Provide the (x, y) coordinate of the cell's center where the given text is located.  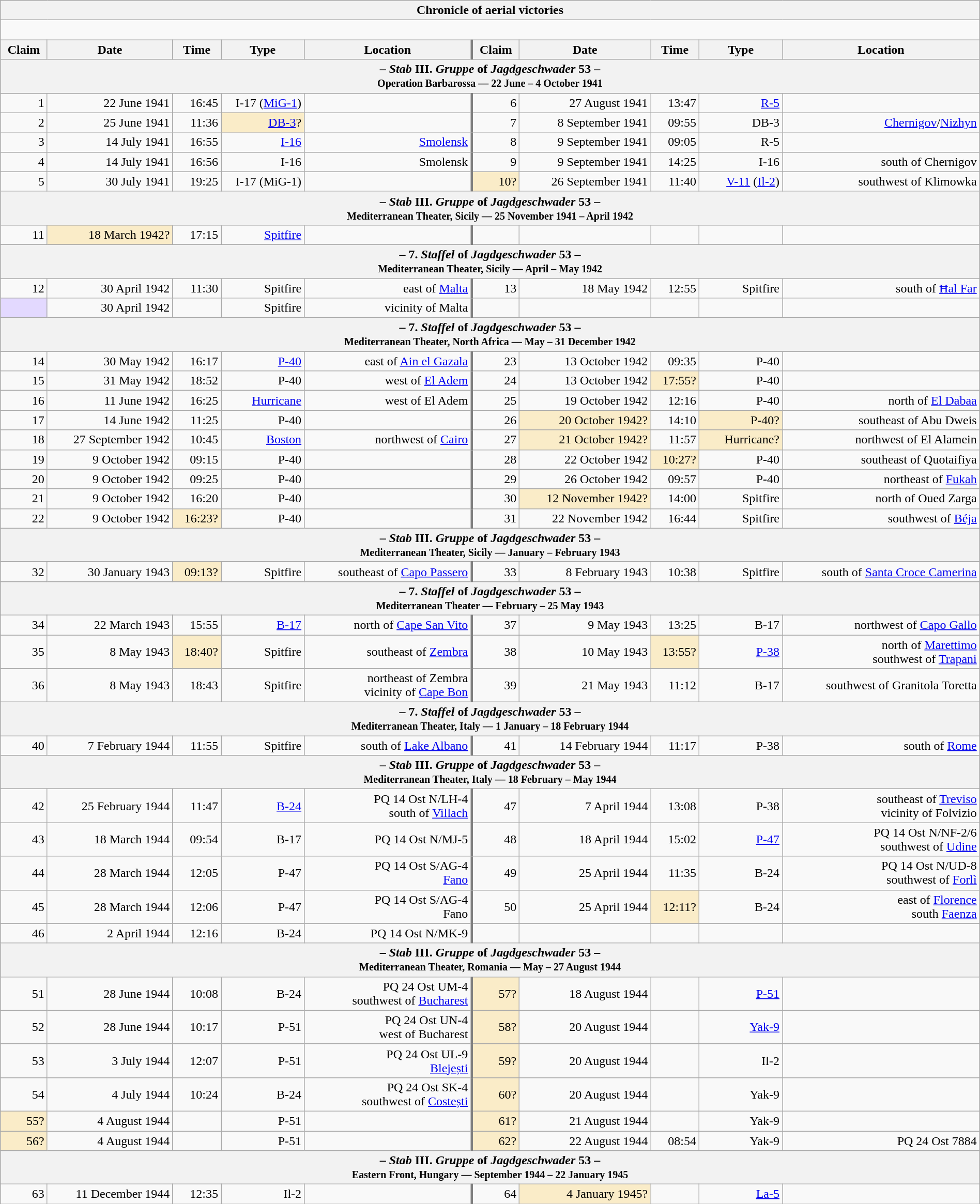
16:56 (197, 162)
18 August 1944 (585, 993)
18 April 1944 (585, 839)
– Stab III. Gruppe of Jagdgeschwader 53 –Mediterranean Theater, Sicily — 25 November 1941 – April 1942 (490, 208)
19 (24, 459)
1 (24, 103)
8 September 1941 (585, 122)
northeast of Zembravicinity of Cape Bon (388, 685)
26 (495, 420)
11:55 (197, 746)
11 December 1944 (110, 1194)
25 June 1941 (110, 122)
11:40 (675, 181)
18:52 (197, 381)
59? (495, 1060)
east of Ain el Gazala (388, 361)
14 June 1942 (110, 420)
13:25 (675, 625)
Hurricane (263, 400)
4 (24, 162)
PQ 24 Ost UN-4west of Bucharest (388, 1027)
northeast of Fukah (881, 479)
12:06 (197, 906)
12:55 (675, 288)
60? (495, 1094)
30 July 1941 (110, 181)
15:02 (675, 839)
51 (24, 993)
18 (24, 440)
12 (24, 288)
– Stab III. Gruppe of Jagdgeschwader 53 –Mediterranean Theater, Italy — 18 February – May 1944 (490, 772)
Chernigov/Nizhyn (881, 122)
38 (495, 651)
4 January 1945? (585, 1194)
16:23? (197, 518)
north of El Dabaa (881, 400)
13 (495, 288)
3 July 1944 (110, 1060)
V-11 (Il-2) (740, 181)
– 7. Staffel of Jagdgeschwader 53 –Mediterranean Theater, North Africa — May – 31 December 1942 (490, 335)
10:17 (197, 1027)
16:17 (197, 361)
63 (24, 1194)
southwest of Béja (881, 518)
– Stab III. Gruppe of Jagdgeschwader 53 –Mediterranean Theater, Romania — May – 27 August 1944 (490, 960)
southwest of Klimowka (881, 181)
13:47 (675, 103)
18:43 (197, 685)
11:17 (675, 746)
PQ 24 Ost UL-9Blejești (388, 1060)
10:45 (197, 440)
17:55? (675, 381)
2 April 1944 (110, 933)
39 (495, 685)
– Stab III. Gruppe of Jagdgeschwader 53 –Operation Barbarossa — 22 June – 4 October 1941 (490, 76)
PQ 14 Ost N/MJ-5 (388, 839)
southeast of Capo Passero (388, 572)
16 (24, 400)
12 November 1942? (585, 499)
22 (24, 518)
11:30 (197, 288)
DB-3 (740, 122)
6 (495, 103)
11:25 (197, 420)
15:55 (197, 625)
11:12 (675, 685)
50 (495, 906)
56? (24, 1140)
8 February 1943 (585, 572)
53 (24, 1060)
northwest of El Alamein (881, 440)
south of Rome (881, 746)
29 (495, 479)
Hurricane? (740, 440)
11:36 (197, 122)
9 (495, 162)
27 September 1942 (110, 440)
57? (495, 993)
7 (495, 122)
55? (24, 1121)
– 7. Staffel of Jagdgeschwader 53 –Mediterranean Theater, Sicily — April – May 1942 (490, 261)
8 (495, 142)
45 (24, 906)
19 October 1942 (585, 400)
21 (24, 499)
10:38 (675, 572)
47 (495, 806)
09:05 (675, 142)
2 (24, 122)
north of Cape San Vito (388, 625)
17:15 (197, 235)
40 (24, 746)
7 February 1944 (110, 746)
16:55 (197, 142)
09:57 (675, 479)
11:35 (675, 873)
28 (495, 459)
4 July 1944 (110, 1094)
24 (495, 381)
49 (495, 873)
PQ 24 Ost 7884 (881, 1140)
30 May 1942 (110, 361)
17 (24, 420)
5 (24, 181)
– Stab III. Gruppe of Jagdgeschwader 53 –Eastern Front, Hungary — September 1944 – 22 January 1945 (490, 1168)
12:11? (675, 906)
13:08 (675, 806)
19:25 (197, 181)
11 June 1942 (110, 400)
DB-3? (263, 122)
48 (495, 839)
east of Florence south Faenza (881, 906)
21 October 1942? (585, 440)
14:10 (675, 420)
16:45 (197, 103)
10 May 1943 (585, 651)
22 October 1942 (585, 459)
Boston (263, 440)
11:57 (675, 440)
10:27? (675, 459)
42 (24, 806)
14:25 (675, 162)
27 August 1941 (585, 103)
southeast of Abu Dweis (881, 420)
south of Lake Albano (388, 746)
southwest of Granitola Toretta (881, 685)
12:35 (197, 1194)
southeast of Zembra (388, 651)
18 March 1944 (110, 839)
25 (495, 400)
10? (495, 181)
11 (24, 235)
south of Chernigov (881, 162)
31 (495, 518)
10:24 (197, 1094)
southeast of Trevisovicinity of Folvizio (881, 806)
PQ 24 Ost UM-4southwest of Bucharest (388, 993)
22 August 1944 (585, 1140)
09:35 (675, 361)
PQ 14 Ost N/UD-8 southwest of Forlì (881, 873)
31 May 1942 (110, 381)
26 October 1942 (585, 479)
58? (495, 1027)
10:08 (197, 993)
16:44 (675, 518)
14:00 (675, 499)
20 (24, 479)
30 January 1943 (110, 572)
3 (24, 142)
14 (24, 361)
northwest of Capo Gallo (881, 625)
Chronicle of aerial victories (490, 10)
12:07 (197, 1060)
30 (495, 499)
east of Malta (388, 288)
vicinity of Malta (388, 308)
09:55 (675, 122)
north of Oued Zarga (881, 499)
22 November 1942 (585, 518)
south of Ħal Far (881, 288)
P-40? (740, 420)
32 (24, 572)
26 September 1941 (585, 181)
21 May 1943 (585, 685)
18:40? (197, 651)
south of Santa Croce Camerina (881, 572)
– Stab III. Gruppe of Jagdgeschwader 53 –Mediterranean Theater, Sicily — January – February 1943 (490, 545)
27 (495, 440)
54 (24, 1094)
46 (24, 933)
north of Marettimo southwest of Trapani (881, 651)
20 October 1942? (585, 420)
09:13? (197, 572)
La-5 (740, 1194)
35 (24, 651)
PQ 14 Ost N/NF-2/6southwest of Udine (881, 839)
14 February 1944 (585, 746)
22 June 1941 (110, 103)
64 (495, 1194)
09:25 (197, 479)
34 (24, 625)
25 February 1944 (110, 806)
13:55? (675, 651)
southeast of Quotaifiya (881, 459)
– 7. Staffel of Jagdgeschwader 53 –Mediterranean Theater, Italy — 1 January – 18 February 1944 (490, 719)
23 (495, 361)
09:15 (197, 459)
37 (495, 625)
22 March 1943 (110, 625)
09:54 (197, 839)
12:05 (197, 873)
15 (24, 381)
16:20 (197, 499)
18 May 1942 (585, 288)
PQ 24 Ost SK-4southwest of Costești (388, 1094)
7 April 1944 (585, 806)
36 (24, 685)
11:47 (197, 806)
21 August 1944 (585, 1121)
41 (495, 746)
16:25 (197, 400)
9 May 1943 (585, 625)
62? (495, 1140)
33 (495, 572)
PQ 14 Ost N/LH-4south of Villach (388, 806)
52 (24, 1027)
08:54 (675, 1140)
44 (24, 873)
– 7. Staffel of Jagdgeschwader 53 –Mediterranean Theater — February – 25 May 1943 (490, 598)
61? (495, 1121)
43 (24, 839)
northwest of Cairo (388, 440)
18 March 1942? (110, 235)
PQ 14 Ost N/MK-9 (388, 933)
